Locate the cell with the specified text and output its [x, y] center coordinate. 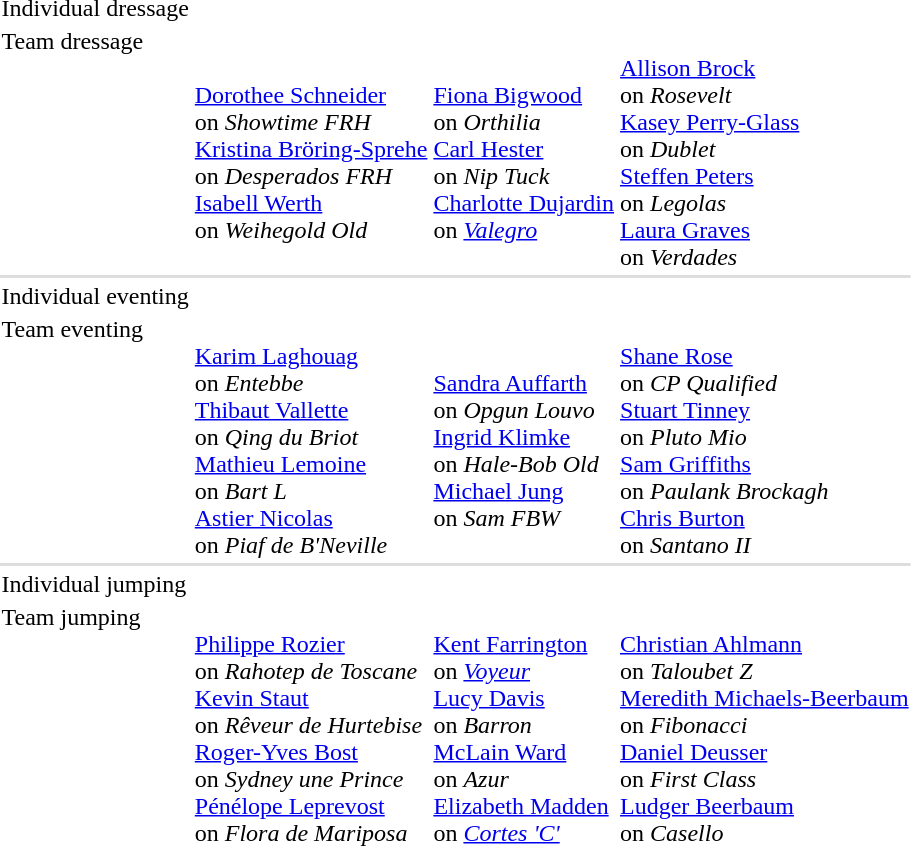
Allison Brock on RoseveltKasey Perry-Glass on DubletSteffen Peters on LegolasLaura Graves on Verdades [765, 149]
Individual eventing [95, 296]
Individual jumping [95, 584]
Fiona Bigwood on OrthiliaCarl Hester on Nip TuckCharlotte Dujardin on Valegro [524, 149]
Shane Rose on CP QualifiedStuart Tinney on Pluto MioSam Griffiths on Paulank BrockaghChris Burton on Santano II [765, 437]
Dorothee Schneider on Showtime FRHKristina Bröring-Sprehe on Desperados FRHIsabell Werth on Weihegold Old [311, 149]
Team eventing [95, 437]
Team dressage [95, 149]
Sandra Auffarth on Opgun LouvoIngrid Klimke on Hale-Bob OldMichael Jung on Sam FBW [524, 437]
Karim Laghouag on EntebbeThibaut Vallette on Qing du BriotMathieu Lemoine on Bart LAstier Nicolas on Piaf de B'Neville [311, 437]
